Scan for the cell matching the given text and deliver its [X, Y] coordinate at center. 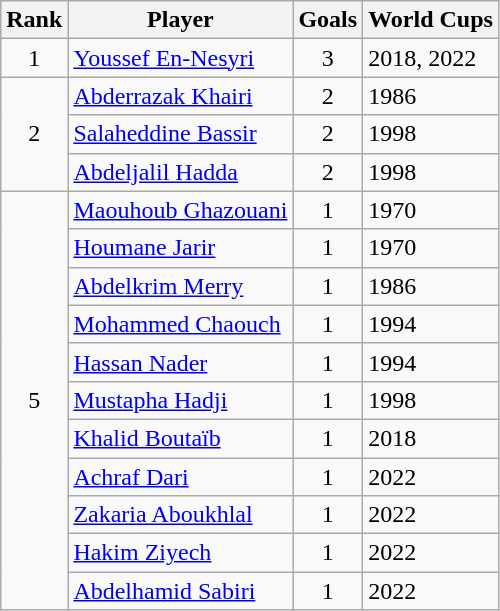
Zakaria Aboukhlal [180, 515]
Abdelhamid Sabiri [180, 591]
Houmane Jarir [180, 248]
Achraf Dari [180, 477]
Hakim Ziyech [180, 553]
Hassan Nader [180, 362]
5 [34, 400]
Maouhoub Ghazouani [180, 210]
Salaheddine Bassir [180, 134]
2018 [431, 438]
Youssef En-Nesyri [180, 58]
Abderrazak Khairi [180, 96]
2018, 2022 [431, 58]
Abdelkrim Merry [180, 286]
Mustapha Hadji [180, 400]
Goals [328, 20]
Khalid Boutaïb [180, 438]
Abdeljalil Hadda [180, 172]
Player [180, 20]
Rank [34, 20]
3 [328, 58]
World Cups [431, 20]
Mohammed Chaouch [180, 324]
